Find where the given text appears and provide that cell's center as [X, Y] coordinate. 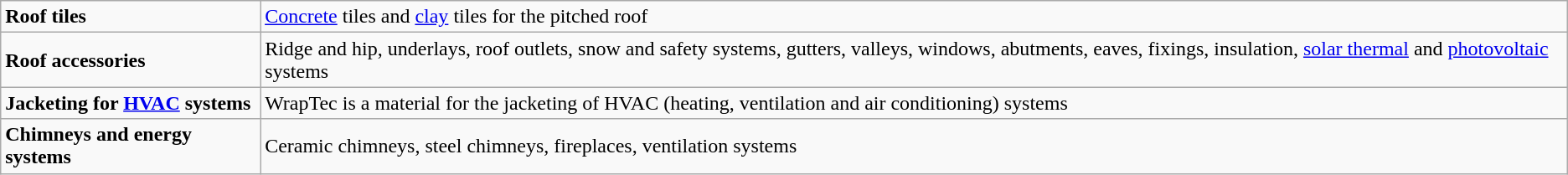
Roof accessories [131, 60]
Ceramic chimneys, steel chimneys, fireplaces, ventilation systems [915, 146]
Roof tiles [131, 17]
Concrete tiles and clay tiles for the pitched roof [915, 17]
Chimneys and energy systems [131, 146]
Jacketing for HVAC systems [131, 103]
WrapTec is a material for the jacketing of HVAC (heating, ventilation and air conditioning) systems [915, 103]
